Determine the (X, Y) coordinate at the center of the cell enclosing the given text.  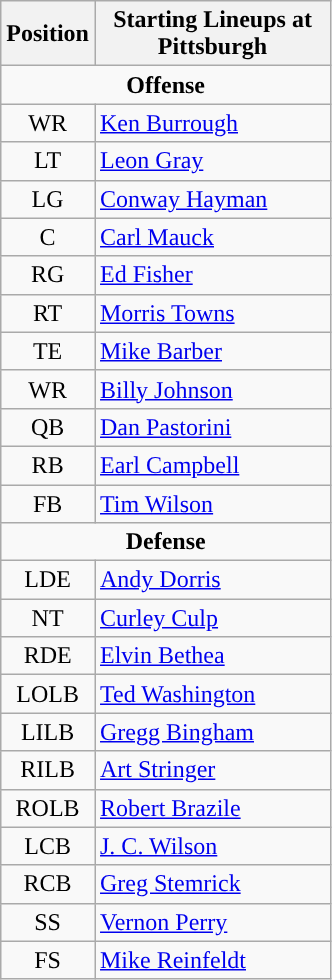
Robert Brazile (212, 808)
Art Stringer (212, 770)
Offense (166, 85)
LCB (48, 846)
RDE (48, 656)
LT (48, 161)
LILB (48, 732)
Tim Wilson (212, 503)
Ken Burrough (212, 123)
Ed Fisher (212, 275)
Mike Reinfeldt (212, 960)
LG (48, 199)
Mike Barber (212, 351)
Ted Washington (212, 694)
SS (48, 922)
Conway Hayman (212, 199)
Greg Stemrick (212, 884)
Andy Dorris (212, 580)
QB (48, 427)
Defense (166, 542)
Starting Lineups at Pittsburgh (212, 34)
FS (48, 960)
Leon Gray (212, 161)
Morris Towns (212, 313)
Billy Johnson (212, 389)
LDE (48, 580)
Position (48, 34)
LOLB (48, 694)
TE (48, 351)
RILB (48, 770)
RB (48, 465)
Dan Pastorini (212, 427)
ROLB (48, 808)
NT (48, 618)
RG (48, 275)
Vernon Perry (212, 922)
Carl Mauck (212, 237)
Earl Campbell (212, 465)
Curley Culp (212, 618)
Gregg Bingham (212, 732)
FB (48, 503)
Elvin Bethea (212, 656)
C (48, 237)
RT (48, 313)
RCB (48, 884)
J. C. Wilson (212, 846)
